Return (x, y) of the center of cell containing provided text 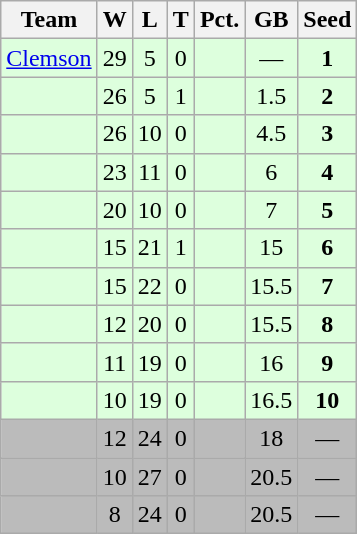
29 (114, 58)
Clemson (49, 58)
21 (150, 248)
Team (49, 20)
16 (272, 362)
27 (150, 477)
16.5 (272, 400)
23 (114, 172)
18 (272, 438)
Pct. (219, 20)
4 (328, 172)
GB (272, 20)
4.5 (272, 134)
22 (150, 286)
3 (328, 134)
T (180, 20)
Seed (328, 20)
2 (328, 96)
1.5 (272, 96)
L (150, 20)
9 (328, 362)
W (114, 20)
